Return [x, y] of the center of cell containing provided text 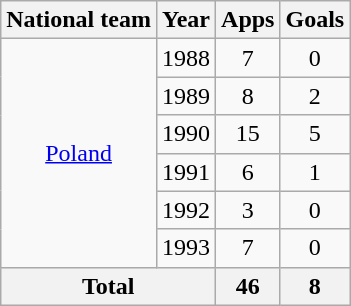
3 [248, 210]
6 [248, 172]
5 [315, 134]
15 [248, 134]
Apps [248, 20]
46 [248, 286]
1989 [186, 96]
1991 [186, 172]
2 [315, 96]
1990 [186, 134]
Poland [79, 153]
Year [186, 20]
1988 [186, 58]
Total [108, 286]
1993 [186, 248]
1992 [186, 210]
Goals [315, 20]
1 [315, 172]
National team [79, 20]
